From the cell containing the given text, extract its center point as (x, y) coordinate. 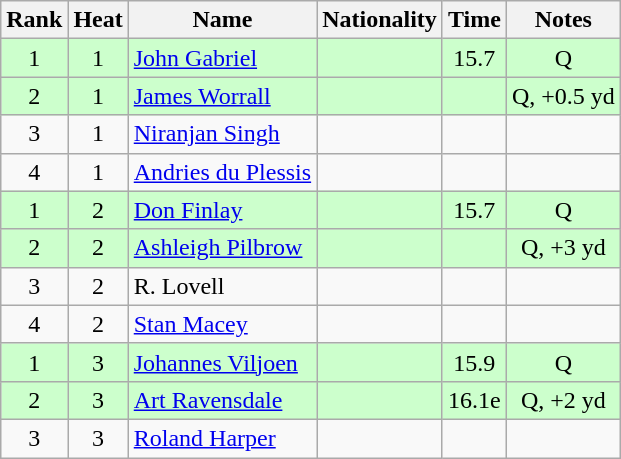
Q, +3 yd (563, 248)
Johannes Viljoen (222, 362)
James Worrall (222, 96)
Andries du Plessis (222, 172)
16.1e (474, 400)
Rank (34, 20)
Nationality (380, 20)
Q, +2 yd (563, 400)
Time (474, 20)
Notes (563, 20)
Q, +0.5 yd (563, 96)
John Gabriel (222, 58)
Don Finlay (222, 210)
Stan Macey (222, 324)
Niranjan Singh (222, 134)
Roland Harper (222, 438)
15.9 (474, 362)
Name (222, 20)
Heat (98, 20)
Ashleigh Pilbrow (222, 248)
Art Ravensdale (222, 400)
R. Lovell (222, 286)
